Provide the (x, y) coordinate of the cell's center where the given text is located.  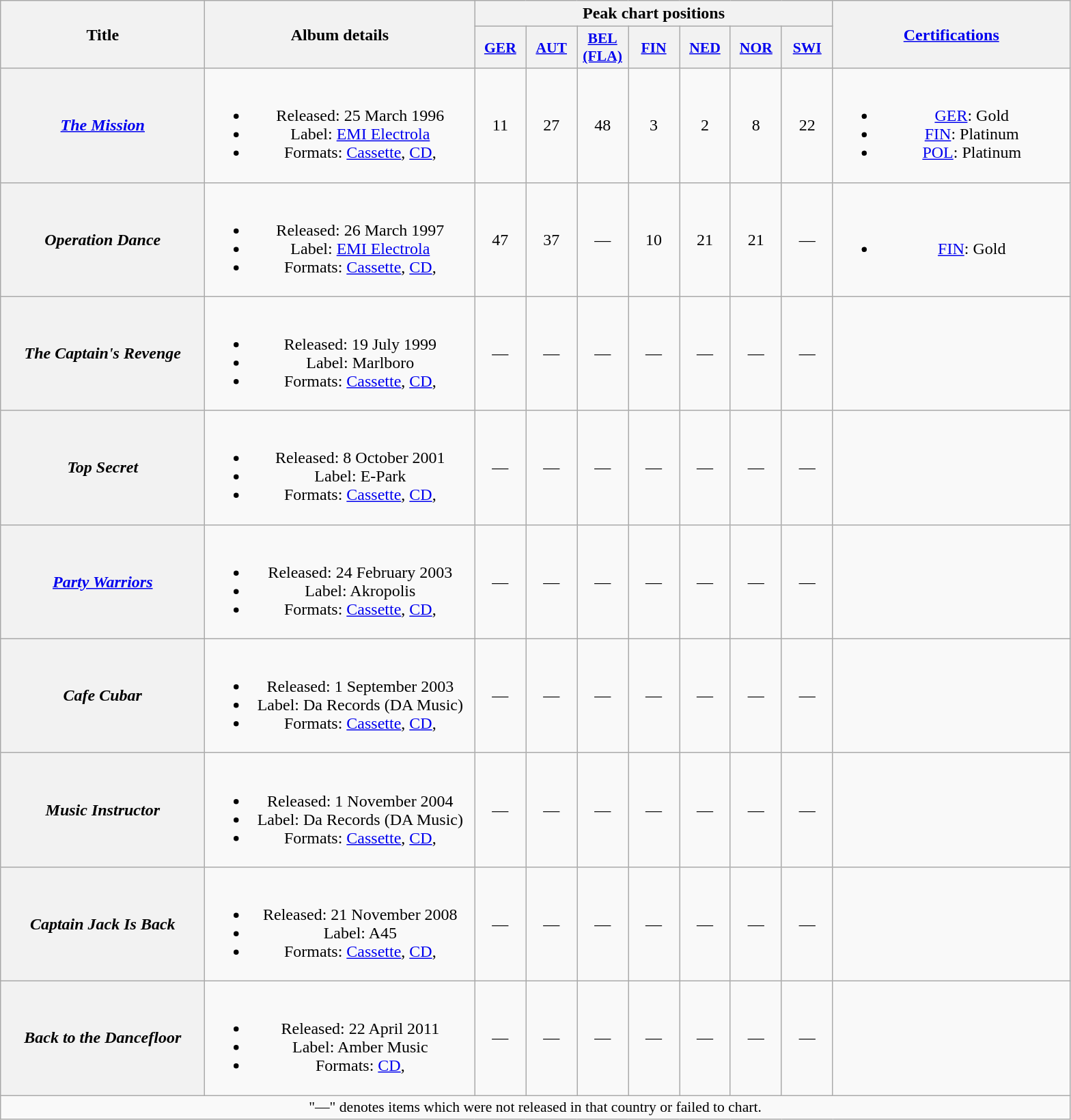
GER: GoldFIN: PlatinumPOL: Platinum (951, 126)
10 (654, 239)
47 (500, 239)
FIN: Gold (951, 239)
Music Instructor (102, 810)
11 (500, 126)
Party Warriors (102, 582)
2 (705, 126)
Certifications (951, 34)
AUT (552, 48)
22 (807, 126)
Captain Jack Is Back (102, 923)
Operation Dance (102, 239)
FIN (654, 48)
Top Secret (102, 467)
Released: 21 November 2008Label: A45Formats: Cassette, CD, (340, 923)
Released: 22 April 2011Label: Amber MusicFormats: CD, (340, 1038)
Back to the Dancefloor (102, 1038)
"—" denotes items which were not released in that country or failed to chart. (535, 1108)
GER (500, 48)
The Captain's Revenge (102, 354)
NED (705, 48)
The Mission (102, 126)
NOR (755, 48)
8 (755, 126)
Released: 26 March 1997Label: EMI ElectrolaFormats: Cassette, CD, (340, 239)
SWI (807, 48)
Album details (340, 34)
37 (552, 239)
Title (102, 34)
27 (552, 126)
Released: 19 July 1999Label: MarlboroFormats: Cassette, CD, (340, 354)
Released: 25 March 1996Label: EMI ElectrolaFormats: Cassette, CD, (340, 126)
3 (654, 126)
Released: 24 February 2003Label: AkropolisFormats: Cassette, CD, (340, 582)
Released: 1 September 2003Label: Da Records (DA Music)Formats: Cassette, CD, (340, 695)
Released: 1 November 2004Label: Da Records (DA Music)Formats: Cassette, CD, (340, 810)
Released: 8 October 2001Label: E-ParkFormats: Cassette, CD, (340, 467)
48 (602, 126)
Peak chart positions (654, 14)
BEL (FLA) (602, 48)
Cafe Cubar (102, 695)
